Scan for the cell matching the given text and deliver its (x, y) coordinate at center. 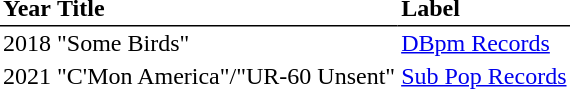
DBpm Records (484, 43)
"Some Birds" (226, 43)
2018 (27, 43)
